Scan for the cell matching the given text and deliver its [x, y] coordinate at center. 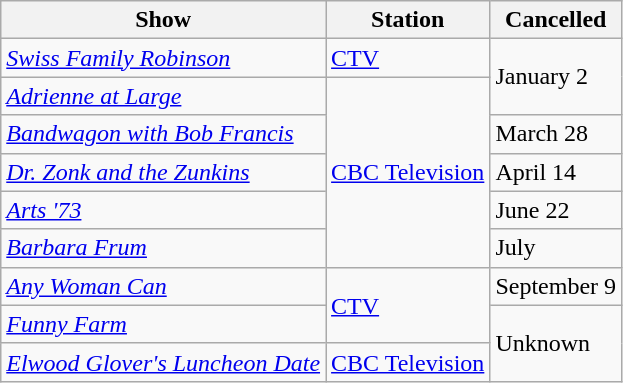
April 14 [556, 172]
Dr. Zonk and the Zunkins [164, 172]
Adrienne at Large [164, 96]
Unknown [556, 343]
Any Woman Can [164, 286]
January 2 [556, 77]
September 9 [556, 286]
Arts '73 [164, 210]
Bandwagon with Bob Francis [164, 134]
Barbara Frum [164, 248]
Swiss Family Robinson [164, 58]
Cancelled [556, 20]
Station [408, 20]
Show [164, 20]
Funny Farm [164, 324]
Elwood Glover's Luncheon Date [164, 362]
July [556, 248]
March 28 [556, 134]
June 22 [556, 210]
